Scan for the cell matching the given text and deliver its [x, y] coordinate at center. 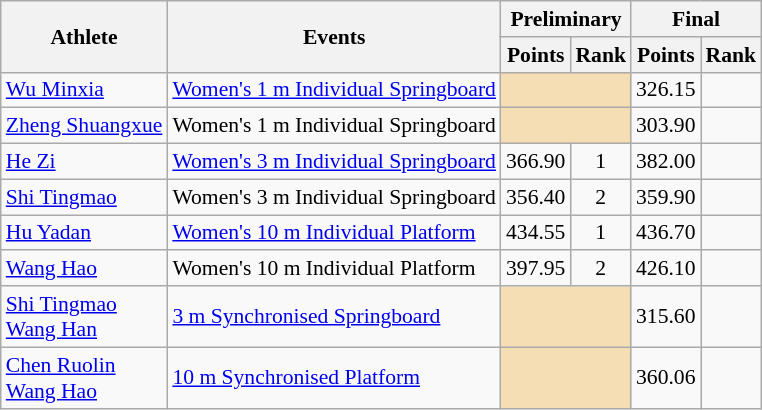
Final [696, 19]
356.40 [536, 197]
Shi TingmaoWang Han [84, 316]
326.15 [666, 90]
Wang Hao [84, 269]
397.95 [536, 269]
382.00 [666, 162]
303.90 [666, 126]
3 m Synchronised Springboard [334, 316]
10 m Synchronised Platform [334, 378]
434.55 [536, 233]
Chen Ruolin Wang Hao [84, 378]
Events [334, 36]
He Zi [84, 162]
360.06 [666, 378]
426.10 [666, 269]
Athlete [84, 36]
359.90 [666, 197]
Shi Tingmao [84, 197]
366.90 [536, 162]
Hu Yadan [84, 233]
Wu Minxia [84, 90]
315.60 [666, 316]
436.70 [666, 233]
Preliminary [566, 19]
Zheng Shuangxue [84, 126]
